Return the [x, y] coordinate for the center point of the cell that contains the specified text.  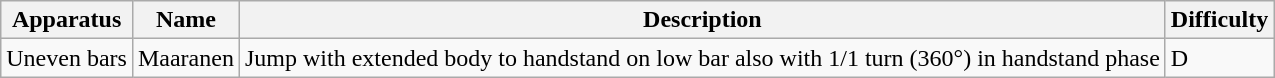
Difficulty [1219, 20]
Jump with extended body to handstand on low bar also with 1/1 turn (360°) in handstand phase [702, 58]
Apparatus [67, 20]
Description [702, 20]
Uneven bars [67, 58]
Name [186, 20]
Maaranen [186, 58]
D [1219, 58]
